Search for the cell housing the specified text and yield its (x, y) center coordinate. 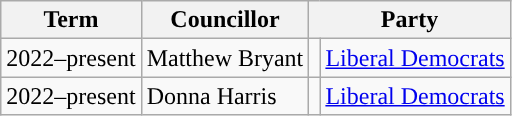
Councillor (225, 20)
Term (71, 20)
Donna Harris (225, 96)
Party (410, 20)
Matthew Bryant (225, 58)
